Extract the (x, y) coordinate from the center of the cell holding the provided text.  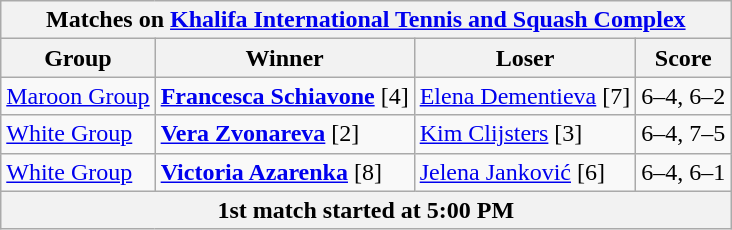
Matches on Khalifa International Tennis and Squash Complex (366, 20)
Group (78, 58)
Loser (525, 58)
Maroon Group (78, 96)
Victoria Azarenka [8] (284, 172)
Elena Dementieva [7] (525, 96)
Vera Zvonareva [2] (284, 134)
Score (684, 58)
1st match started at 5:00 PM (366, 210)
Francesca Schiavone [4] (284, 96)
Winner (284, 58)
6–4, 6–1 (684, 172)
6–4, 7–5 (684, 134)
6–4, 6–2 (684, 96)
Jelena Janković [6] (525, 172)
Kim Clijsters [3] (525, 134)
